Detect which cell encompasses the target text, then output its [x, y] center coordinate. 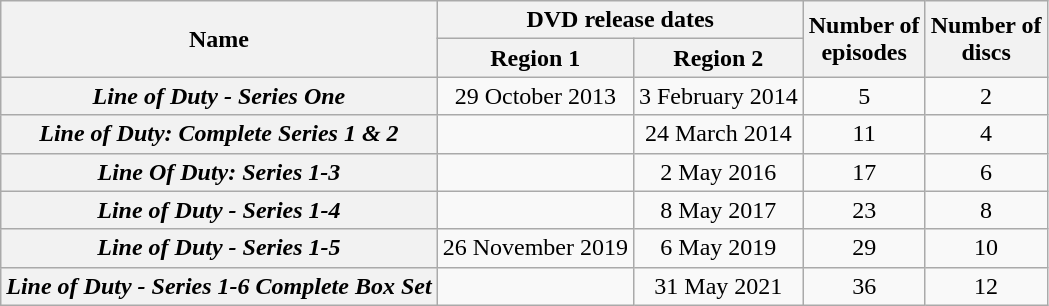
DVD release dates [620, 20]
24 March 2014 [718, 134]
Line of Duty - Series One [219, 96]
6 [986, 172]
2 [986, 96]
36 [864, 286]
Region 2 [718, 58]
4 [986, 134]
Line of Duty - Series 1-5 [219, 248]
5 [864, 96]
12 [986, 286]
Line of Duty - Series 1-6 Complete Box Set [219, 286]
Number ofdiscs [986, 39]
8 [986, 210]
Name [219, 39]
Number ofepisodes [864, 39]
17 [864, 172]
3 February 2014 [718, 96]
29 October 2013 [535, 96]
11 [864, 134]
Line Of Duty: Series 1-3 [219, 172]
Line of Duty - Series 1-4 [219, 210]
2 May 2016 [718, 172]
23 [864, 210]
29 [864, 248]
Line of Duty: Complete Series 1 & 2 [219, 134]
31 May 2021 [718, 286]
6 May 2019 [718, 248]
26 November 2019 [535, 248]
10 [986, 248]
Region 1 [535, 58]
8 May 2017 [718, 210]
